Scan for the cell matching the given text and deliver its [X, Y] coordinate at center. 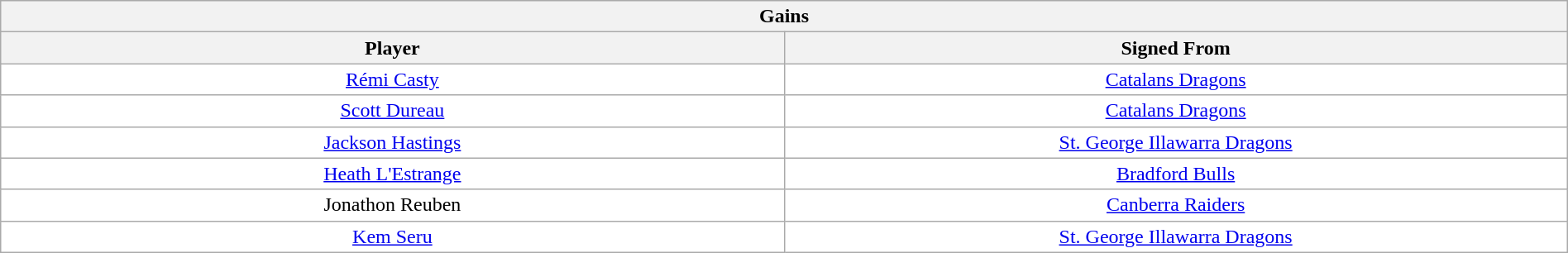
Jackson Hastings [392, 142]
Signed From [1176, 48]
Heath L'Estrange [392, 174]
Rémi Casty [392, 79]
Player [392, 48]
Canberra Raiders [1176, 205]
Bradford Bulls [1176, 174]
Scott Dureau [392, 111]
Gains [784, 17]
Jonathon Reuben [392, 205]
Kem Seru [392, 236]
